Search for the cell housing the specified text and yield its [X, Y] center coordinate. 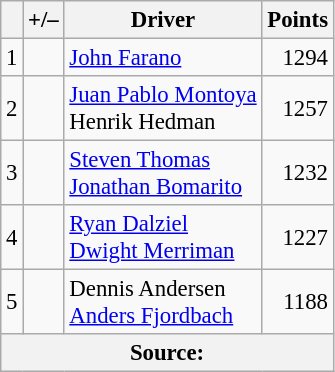
Ryan Dalziel Dwight Merriman [163, 238]
3 [12, 174]
1257 [298, 108]
4 [12, 238]
1 [12, 58]
Driver [163, 20]
Juan Pablo Montoya Henrik Hedman [163, 108]
5 [12, 302]
Dennis Andersen Anders Fjordbach [163, 302]
1232 [298, 174]
Source: [168, 353]
1227 [298, 238]
Steven Thomas Jonathan Bomarito [163, 174]
1294 [298, 58]
+/– [44, 20]
1188 [298, 302]
John Farano [163, 58]
Points [298, 20]
2 [12, 108]
